From the cell containing the given text, extract its center point as [x, y] coordinate. 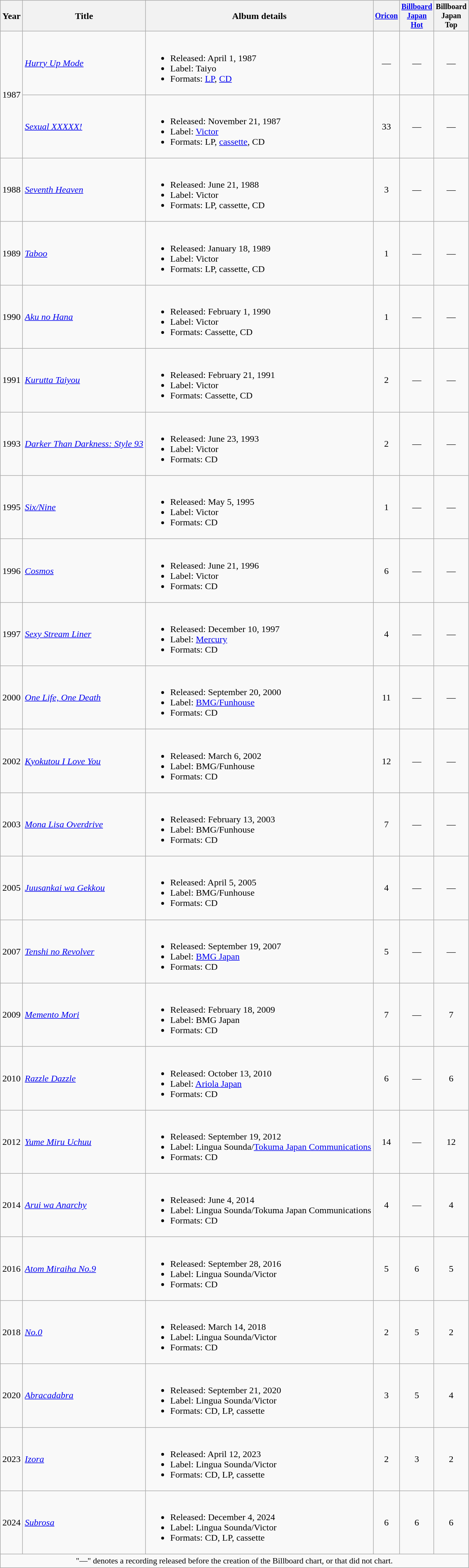
Cosmos [84, 571]
Released: March 6, 2002Label: BMG/FunhouseFormats: CD [259, 761]
Released: March 14, 2018Label: Lingua Sounda/VictorFormats: CD [259, 1332]
Sexy Stream Liner [84, 634]
2012 [11, 1142]
Released: April 5, 2005Label: BMG/FunhouseFormats: CD [259, 888]
Released: December 10, 1997Label: MercuryFormats: CD [259, 634]
Released: May 5, 1995Label: VictorFormats: CD [259, 507]
1997 [11, 634]
Released: February 18, 2009Label: BMG JapanFormats: CD [259, 1015]
2023 [11, 1459]
Oricon [387, 16]
Darker Than Darkness: Style 93 [84, 444]
Aku no Hana [84, 317]
Billboard JapanTop [451, 16]
Released: September 19, 2007Label: BMG JapanFormats: CD [259, 951]
Released: October 13, 2010Label: Ariola JapanFormats: CD [259, 1078]
Taboo [84, 253]
Juusankai wa Gekkou [84, 888]
Released: September 19, 2012Label: Lingua Sounda/Tokuma Japan CommunicationsFormats: CD [259, 1142]
Tenshi no Revolver [84, 951]
Atom Miraiha No.9 [84, 1269]
2000 [11, 697]
Seventh Heaven [84, 190]
Mona Lisa Overdrive [84, 824]
Sexual XXXXX! [84, 126]
2018 [11, 1332]
Kurutta Taiyou [84, 381]
1995 [11, 507]
1990 [11, 317]
1993 [11, 444]
2016 [11, 1269]
"—" denotes a recording released before the creation of the Billboard chart, or that did not chart. [235, 1561]
11 [387, 697]
Abracadabra [84, 1396]
Released: November 21, 1987Label: VictorFormats: LP, cassette, CD [259, 126]
2003 [11, 824]
Title [84, 16]
Released: January 18, 1989Label: VictorFormats: LP, cassette, CD [259, 253]
2005 [11, 888]
One Life, One Death [84, 697]
Released: December 4, 2024Label: Lingua Sounda/VictorFormats: CD, LP, cassette [259, 1522]
2010 [11, 1078]
33 [387, 126]
Yume Miru Uchuu [84, 1142]
Billboard JapanHot [417, 16]
1989 [11, 253]
Izora [84, 1459]
Subrosa [84, 1522]
Six/Nine [84, 507]
2002 [11, 761]
No.0 [84, 1332]
Released: June 23, 1993Label: VictorFormats: CD [259, 444]
1987 [11, 95]
2007 [11, 951]
Year [11, 16]
Released: February 13, 2003Label: BMG/FunhouseFormats: CD [259, 824]
Released: June 21, 1988Label: VictorFormats: LP, cassette, CD [259, 190]
14 [387, 1142]
1988 [11, 190]
Released: September 21, 2020Label: Lingua Sounda/VictorFormats: CD, LP, cassette [259, 1396]
Released: June 4, 2014Label: Lingua Sounda/Tokuma Japan CommunicationsFormats: CD [259, 1205]
2024 [11, 1522]
Released: September 28, 2016Label: Lingua Sounda/VictorFormats: CD [259, 1269]
Album details [259, 16]
Hurry Up Mode [84, 63]
2014 [11, 1205]
2009 [11, 1015]
Released: April 12, 2023Label: Lingua Sounda/VictorFormats: CD, LP, cassette [259, 1459]
Released: June 21, 1996Label: VictorFormats: CD [259, 571]
1996 [11, 571]
Arui wa Anarchy [84, 1205]
Released: February 1, 1990Label: VictorFormats: Cassette, CD [259, 317]
Released: September 20, 2000Label: BMG/FunhouseFormats: CD [259, 697]
2020 [11, 1396]
Memento Mori [84, 1015]
Razzle Dazzle [84, 1078]
Released: February 21, 1991Label: VictorFormats: Cassette, CD [259, 381]
1991 [11, 381]
Kyokutou I Love You [84, 761]
Released: April 1, 1987Label: TaiyoFormats: LP, CD [259, 63]
